Capture the cell that displays the provided text and extract its [x, y] central coordinate. 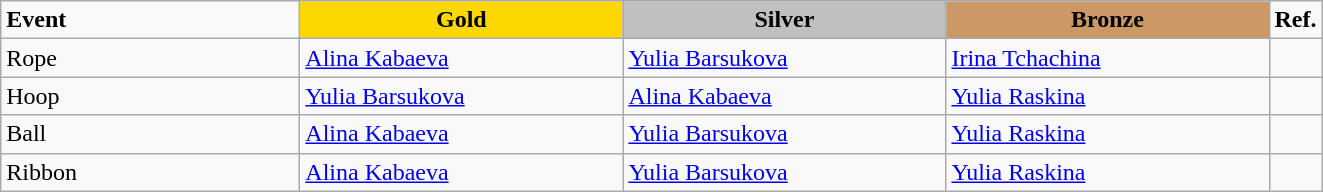
Hoop [150, 96]
Ribbon [150, 172]
Ball [150, 134]
Irina Tchachina [1108, 58]
Rope [150, 58]
Bronze [1108, 20]
Event [150, 20]
Ref. [1296, 20]
Silver [784, 20]
Gold [462, 20]
